Return the [X, Y] coordinate for the center point of the cell that contains the specified text.  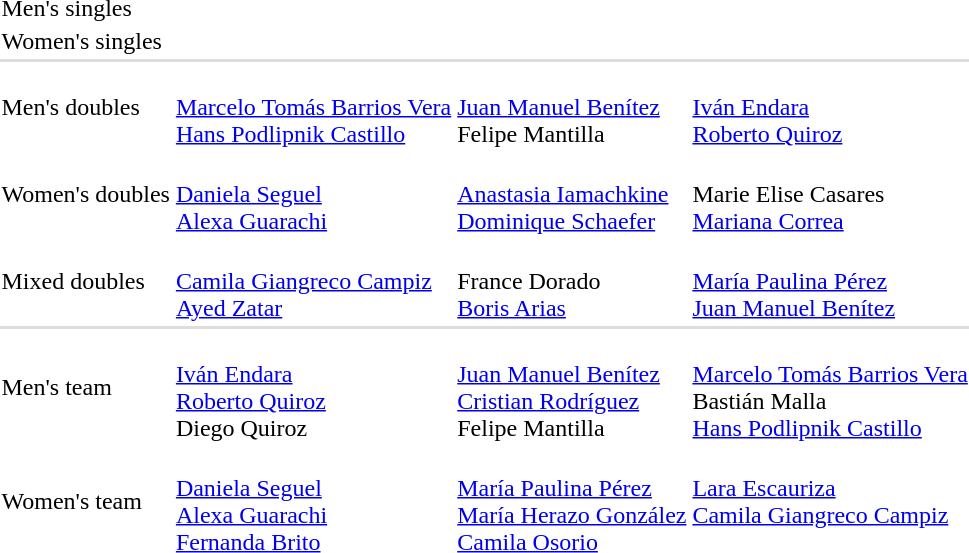
Men's doubles [86, 107]
Camila Giangreco Campiz Ayed Zatar [313, 281]
Mixed doubles [86, 281]
Men's team [86, 388]
Anastasia Iamachkine Dominique Schaefer [572, 194]
Juan Manuel BenítezCristian RodríguezFelipe Mantilla [572, 388]
María Paulina Pérez Juan Manuel Benítez [830, 281]
France Dorado Boris Arias [572, 281]
Women's doubles [86, 194]
Iván Endara Roberto Quiroz [830, 107]
Daniela Seguel Alexa Guarachi [313, 194]
Women's singles [86, 41]
Iván Endara Roberto Quiroz Diego Quiroz [313, 388]
Marcelo Tomás Barrios VeraHans Podlipnik Castillo [313, 107]
Marie Elise Casares Mariana Correa [830, 194]
Marcelo Tomás Barrios VeraBastián MallaHans Podlipnik Castillo [830, 388]
Juan Manuel Benítez Felipe Mantilla [572, 107]
